Search for the cell housing the specified text and yield its (X, Y) center coordinate. 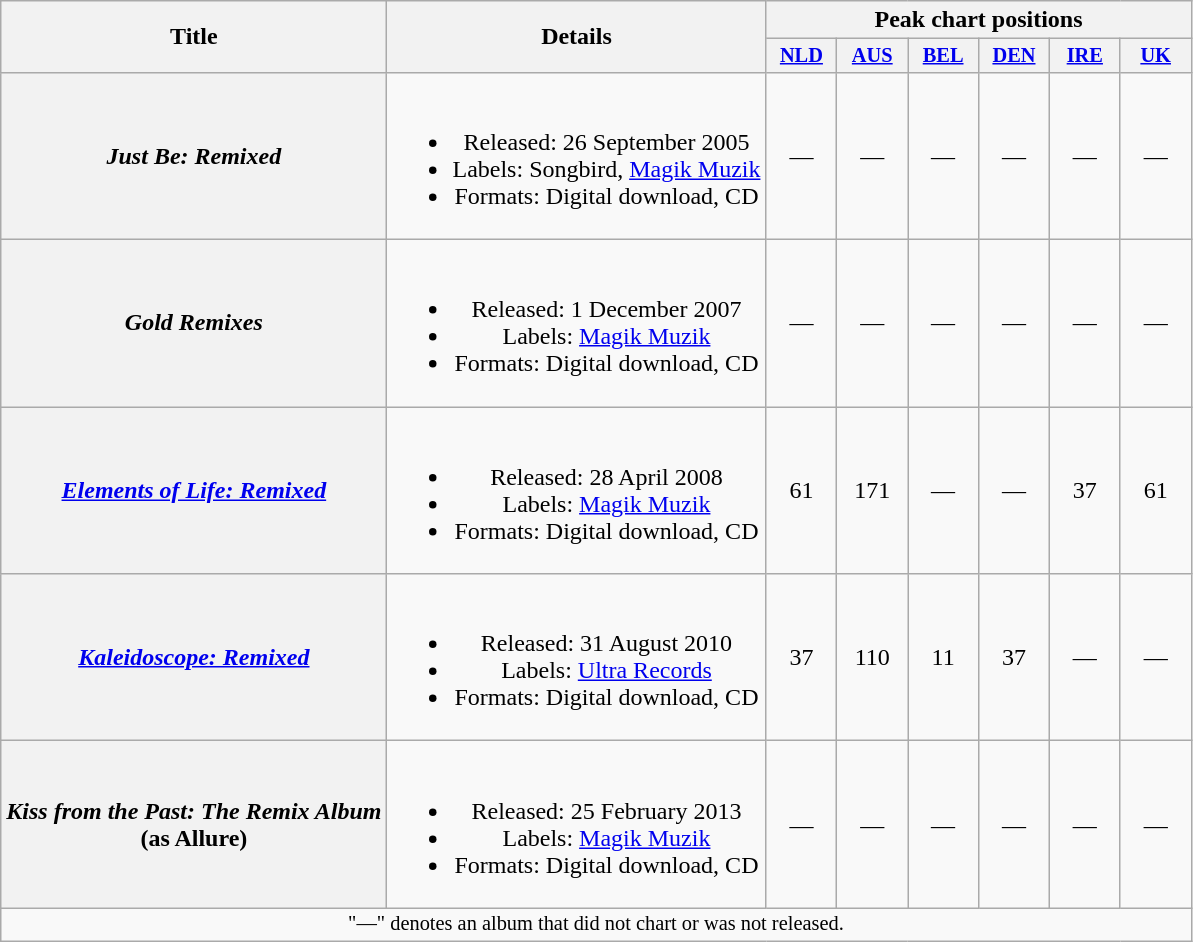
Released: 25 February 2013Labels: Magik MuzikFormats: Digital download, CD (576, 824)
AUS (872, 56)
Elements of Life: Remixed (194, 490)
11 (944, 658)
Released: 28 April 2008Labels: Magik MuzikFormats: Digital download, CD (576, 490)
Peak chart positions (978, 20)
Released: 31 August 2010Labels: Ultra RecordsFormats: Digital download, CD (576, 658)
NLD (802, 56)
Just Be: Remixed (194, 156)
Details (576, 37)
Gold Remixes (194, 324)
IRE (1084, 56)
Kiss from the Past: The Remix Album(as Allure) (194, 824)
Kaleidoscope: Remixed (194, 658)
110 (872, 658)
BEL (944, 56)
Released: 1 December 2007Labels: Magik MuzikFormats: Digital download, CD (576, 324)
171 (872, 490)
Released: 26 September 2005Labels: Songbird, Magik MuzikFormats: Digital download, CD (576, 156)
UK (1156, 56)
DEN (1014, 56)
Title (194, 37)
"—" denotes an album that did not chart or was not released. (596, 925)
